For the text-containing cell, return its midpoint in (X, Y) coordinate format. 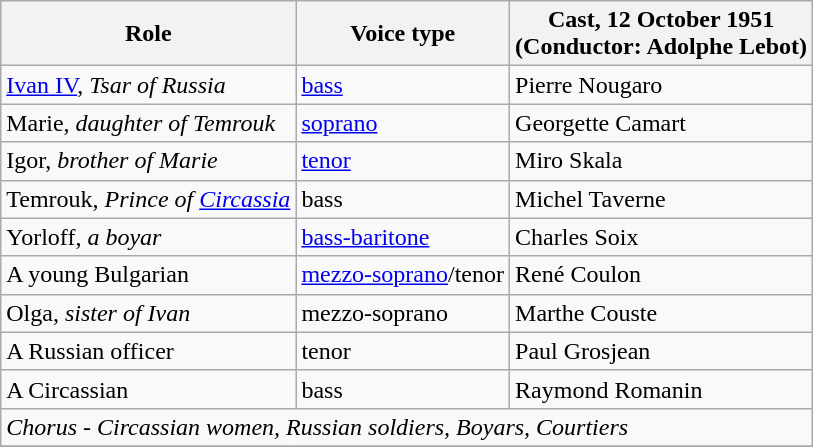
Miro Skala (662, 161)
Cast, 12 October 1951(Conductor: Adolphe Lebot) (662, 34)
Raymond Romanin (662, 389)
Marthe Couste (662, 313)
Role (148, 34)
A Circassian (148, 389)
Chorus - Circassian women, Russian soldiers, Boyars, Courtiers (407, 427)
A Russian officer (148, 351)
Marie, daughter of Temrouk (148, 123)
Georgette Camart (662, 123)
Pierre Nougaro (662, 85)
René Coulon (662, 275)
soprano (403, 123)
Ivan IV, Tsar of Russia (148, 85)
Paul Grosjean (662, 351)
Yorloff, a boyar (148, 237)
Olga, sister of Ivan (148, 313)
bass-baritone (403, 237)
Voice type (403, 34)
Temrouk, Prince of Circassia (148, 199)
mezzo-soprano/tenor (403, 275)
mezzo-soprano (403, 313)
A young Bulgarian (148, 275)
Michel Taverne (662, 199)
Charles Soix (662, 237)
Igor, brother of Marie (148, 161)
